From the cell containing the given text, extract its center point as [X, Y] coordinate. 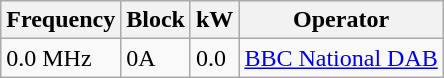
kW [214, 20]
0.0 MHz [61, 58]
Frequency [61, 20]
Operator [341, 20]
0A [156, 58]
0.0 [214, 58]
BBC National DAB [341, 58]
Block [156, 20]
